Output the [x, y] coordinate of the center of the cell containing the given text.  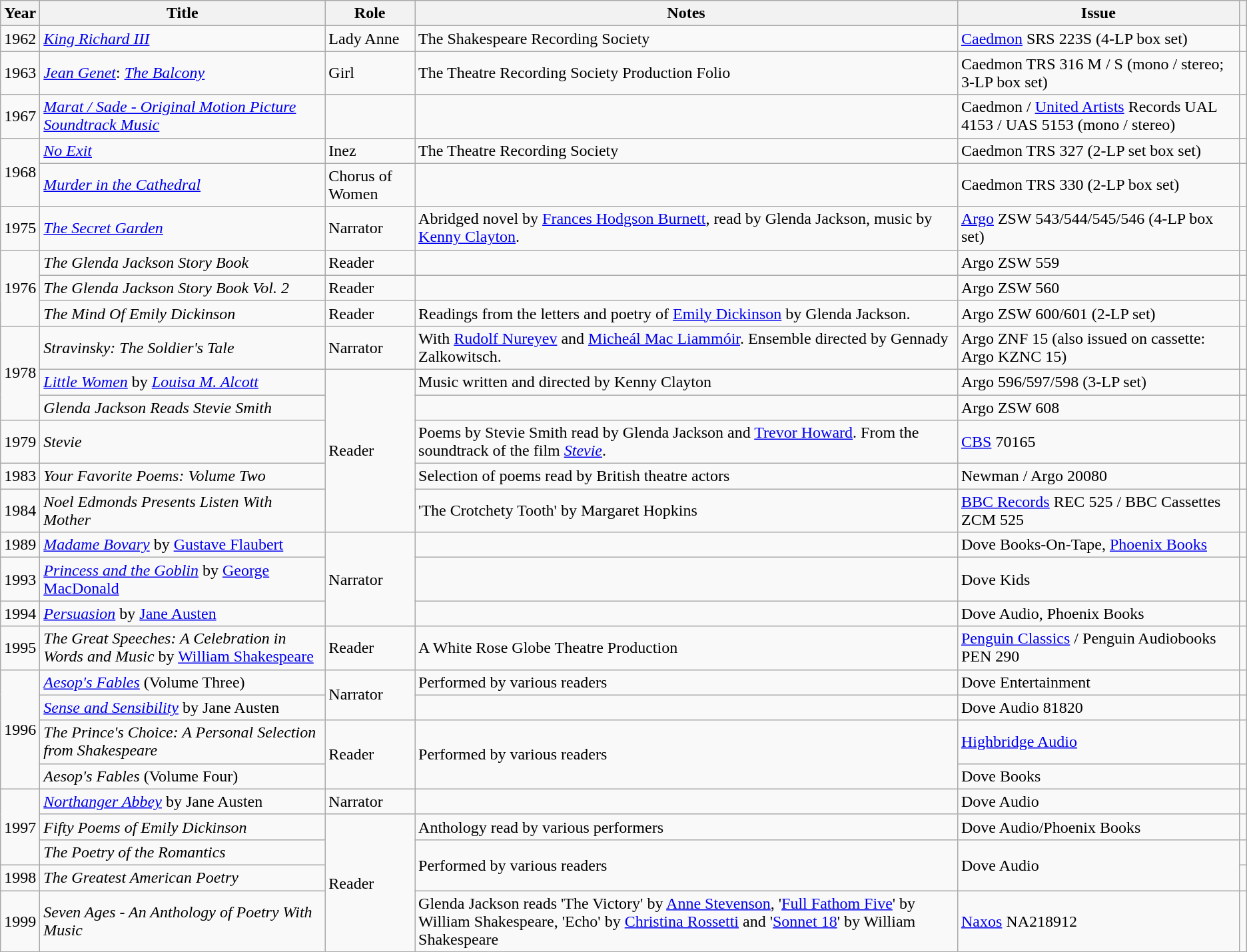
Caedmon TRS 316 M / S (mono / stereo; 3-LP box set) [1098, 73]
1996 [20, 729]
1978 [20, 373]
Argo ZSW 560 [1098, 288]
1983 [20, 476]
The Theatre Recording Society [686, 151]
Jean Genet: The Balcony [183, 73]
Dove Books-On-Tape, Phoenix Books [1098, 545]
1989 [20, 545]
1999 [20, 921]
Your Favorite Poems: Volume Two [183, 476]
The Prince's Choice: A Personal Selection from Shakespeare [183, 742]
The Shakespeare Recording Society [686, 39]
Readings from the letters and poetry of Emily Dickinson by Glenda Jackson. [686, 313]
Inez [370, 151]
BBC Records REC 525 / BBC Cassettes ZCM 525 [1098, 510]
The Glenda Jackson Story Book [183, 262]
Role [370, 13]
The Mind Of Emily Dickinson [183, 313]
The Greatest American Poetry [183, 877]
Dove Books [1098, 776]
Dove Audio, Phoenix Books [1098, 614]
Argo 596/597/598 (3-LP set) [1098, 382]
Glenda Jackson Reads Stevie Smith [183, 407]
Dove Entertainment [1098, 682]
Penguin Classics / Penguin Audiobooks PEN 290 [1098, 648]
Marat / Sade - Original Motion Picture Soundtrack Music [183, 116]
Murder in the Cathedral [183, 185]
Naxos NA218912 [1098, 921]
1998 [20, 877]
Year [20, 13]
Stravinsky: The Soldier's Tale [183, 348]
Newman / Argo 20080 [1098, 476]
1967 [20, 116]
With Rudolf Nureyev and Micheál Mac Liammóir. Ensemble directed by Gennady Zalkowitsch. [686, 348]
The Great Speeches: A Celebration in Words and Music by William Shakespeare [183, 648]
Dove Audio 81820 [1098, 708]
1963 [20, 73]
Argo ZSW 608 [1098, 407]
Girl [370, 73]
1979 [20, 442]
Abridged novel by Frances Hodgson Burnett, read by Glenda Jackson, music by Kenny Clayton. [686, 228]
Northanger Abbey by Jane Austen [183, 801]
1995 [20, 648]
Persuasion by Jane Austen [183, 614]
Fifty Poems of Emily Dickinson [183, 827]
The Theatre Recording Society Production Folio [686, 73]
1975 [20, 228]
Anthology read by various performers [686, 827]
Issue [1098, 13]
1962 [20, 39]
King Richard III [183, 39]
Music written and directed by Kenny Clayton [686, 382]
Chorus of Women [370, 185]
Caedmon SRS 223S (4-LP box set) [1098, 39]
Argo ZNF 15 (also issued on cassette: Argo KZNC 15) [1098, 348]
No Exit [183, 151]
1984 [20, 510]
Title [183, 13]
Noel Edmonds Presents Listen With Mother [183, 510]
Argo ZSW 600/601 (2-LP set) [1098, 313]
1994 [20, 614]
CBS 70165 [1098, 442]
The Poetry of the Romantics [183, 852]
Caedmon / United Artists Records UAL 4153 / UAS 5153 (mono / stereo) [1098, 116]
Madame Bovary by Gustave Flaubert [183, 545]
Poems by Stevie Smith read by Glenda Jackson and Trevor Howard. From the soundtrack of the film Stevie. [686, 442]
Argo ZSW 559 [1098, 262]
Argo ZSW 543/544/545/546 (4-LP box set) [1098, 228]
Sense and Sensibility by Jane Austen [183, 708]
Aesop's Fables (Volume Four) [183, 776]
'The Crotchety Tooth' by Margaret Hopkins [686, 510]
Princess and the Goblin by George MacDonald [183, 580]
Dove Audio/Phoenix Books [1098, 827]
Seven Ages - An Anthology of Poetry With Music [183, 921]
A White Rose Globe Theatre Production [686, 648]
1976 [20, 288]
1968 [20, 172]
Caedmon TRS 330 (2-LP box set) [1098, 185]
1993 [20, 580]
Lady Anne [370, 39]
Stevie [183, 442]
1997 [20, 827]
The Glenda Jackson Story Book Vol. 2 [183, 288]
Notes [686, 13]
Highbridge Audio [1098, 742]
Dove Kids [1098, 580]
Little Women by Louisa M. Alcott [183, 382]
Aesop's Fables (Volume Three) [183, 682]
The Secret Garden [183, 228]
Selection of poems read by British theatre actors [686, 476]
Caedmon TRS 327 (2-LP set box set) [1098, 151]
